Locate the cell with the specified text and output its (x, y) center coordinate. 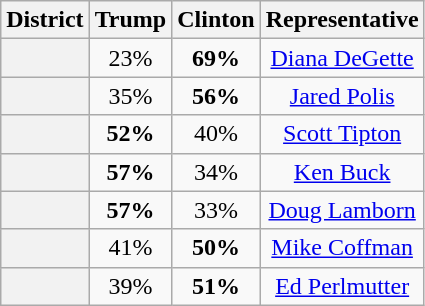
Ed Perlmutter (342, 286)
Jared Polis (342, 96)
40% (216, 134)
Representative (342, 20)
Mike Coffman (342, 248)
56% (216, 96)
Ken Buck (342, 172)
41% (130, 248)
Diana DeGette (342, 58)
39% (130, 286)
Scott Tipton (342, 134)
Trump (130, 20)
35% (130, 96)
Clinton (216, 20)
23% (130, 58)
33% (216, 210)
District (45, 20)
Doug Lamborn (342, 210)
34% (216, 172)
50% (216, 248)
52% (130, 134)
51% (216, 286)
69% (216, 58)
